Search for the cell housing the specified text and yield its [X, Y] center coordinate. 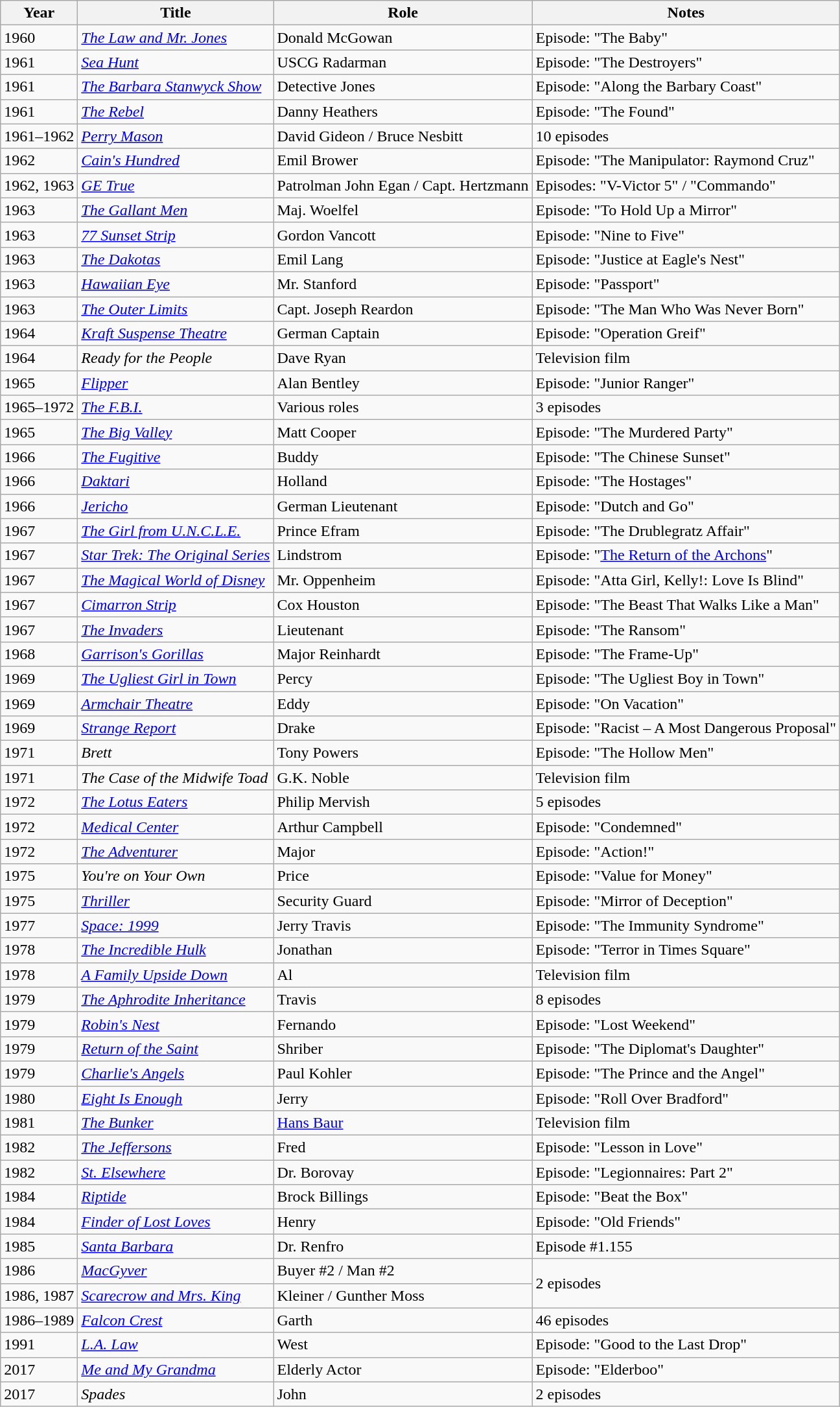
The Jeffersons [176, 1148]
John [403, 1394]
1968 [39, 654]
46 episodes [686, 1320]
West [403, 1345]
Scarecrow and Mrs. King [176, 1296]
Fernando [403, 1024]
The Girl from U.N.C.L.E. [176, 531]
Episode: "Nine to Five" [686, 235]
Episode: "The Baby" [686, 38]
Episode: "Good to the Last Drop" [686, 1345]
Prince Efram [403, 531]
USCG Radarman [403, 62]
Jericho [176, 506]
Patrolman John Egan / Capt. Hertzmann [403, 185]
Kraft Suspense Theatre [176, 334]
Episode: "Terror in Times Square" [686, 950]
Al [403, 975]
Arthur Campbell [403, 827]
Donald McGowan [403, 38]
German Captain [403, 334]
Hans Baur [403, 1123]
Major Reinhardt [403, 654]
Episode: "To Hold Up a Mirror" [686, 210]
Episode: "The Hostages" [686, 482]
David Gideon / Bruce Nesbitt [403, 136]
Episode: "The Ugliest Boy in Town" [686, 679]
Buyer #2 / Man #2 [403, 1271]
Episode: "The Found" [686, 111]
MacGyver [176, 1271]
Armchair Theatre [176, 703]
Episode: "Operation Greif" [686, 334]
Travis [403, 999]
77 Sunset Strip [176, 235]
Jonathan [403, 950]
Brock Billings [403, 1197]
The Barbara Stanwyck Show [176, 87]
The Outer Limits [176, 309]
Episode: "The Immunity Syndrome" [686, 925]
Mr. Stanford [403, 284]
The Rebel [176, 111]
Perry Mason [176, 136]
The Gallant Men [176, 210]
Maj. Woelfel [403, 210]
5 episodes [686, 802]
Episode: "Lost Weekend" [686, 1024]
Episode: "The Man Who Was Never Born" [686, 309]
1981 [39, 1123]
Jerry Travis [403, 925]
Episode: "Atta Girl, Kelly!: Love Is Blind" [686, 580]
Me and My Grandma [176, 1369]
Danny Heathers [403, 111]
Various roles [403, 408]
Percy [403, 679]
Thriller [176, 901]
Holland [403, 482]
Episode: "On Vacation" [686, 703]
Episode: "Along the Barbary Coast" [686, 87]
Cox Houston [403, 605]
Major [403, 852]
The F.B.I. [176, 408]
1980 [39, 1099]
Brett [176, 753]
Emil Lang [403, 259]
Elderly Actor [403, 1369]
Episode: "Action!" [686, 852]
Falcon Crest [176, 1320]
Sea Hunt [176, 62]
Episode: "The Murdered Party" [686, 432]
Hawaiian Eye [176, 284]
Year [39, 13]
Medical Center [176, 827]
Strange Report [176, 728]
Episode: "Roll Over Bradford" [686, 1099]
Episode: "Condemned" [686, 827]
Garrison's Gorillas [176, 654]
Dr. Renfro [403, 1246]
Mr. Oppenheim [403, 580]
Star Trek: The Original Series [176, 555]
Episode: "Old Friends" [686, 1222]
A Family Upside Down [176, 975]
The Invaders [176, 629]
Jerry [403, 1099]
Flipper [176, 383]
Episode: "Justice at Eagle's Nest" [686, 259]
St. Elsewhere [176, 1172]
Detective Jones [403, 87]
1991 [39, 1345]
Price [403, 876]
L.A. Law [176, 1345]
Episode: "The Manipulator: Raymond Cruz" [686, 161]
Finder of Lost Loves [176, 1222]
Episode: "Mirror of Deception" [686, 901]
Episode: "Elderboo" [686, 1369]
Drake [403, 728]
Eddy [403, 703]
1960 [39, 38]
Episode: "Racist – A Most Dangerous Proposal" [686, 728]
Santa Barbara [176, 1246]
Riptide [176, 1197]
1961–1962 [39, 136]
1986, 1987 [39, 1296]
Notes [686, 13]
1986 [39, 1271]
1985 [39, 1246]
Lieutenant [403, 629]
Space: 1999 [176, 925]
The Incredible Hulk [176, 950]
The Magical World of Disney [176, 580]
Tony Powers [403, 753]
Role [403, 13]
8 episodes [686, 999]
Paul Kohler [403, 1073]
Episode: "The Return of the Archons" [686, 555]
Episode: "The Destroyers" [686, 62]
Charlie's Angels [176, 1073]
Gordon Vancott [403, 235]
Episode: "The Prince and the Angel" [686, 1073]
1977 [39, 925]
1962 [39, 161]
The Big Valley [176, 432]
Episode: "The Ransom" [686, 629]
Eight Is Enough [176, 1099]
The Ugliest Girl in Town [176, 679]
Alan Bentley [403, 383]
Shriber [403, 1049]
Garth [403, 1320]
Capt. Joseph Reardon [403, 309]
Episode: "The Hollow Men" [686, 753]
GE True [176, 185]
Episode: "The Frame-Up" [686, 654]
3 episodes [686, 408]
G.K. Noble [403, 778]
Episode: "The Drublegratz Affair" [686, 531]
10 episodes [686, 136]
Episode: "Passport" [686, 284]
The Bunker [176, 1123]
The Aphrodite Inheritance [176, 999]
Fred [403, 1148]
Episode: "Dutch and Go" [686, 506]
Spades [176, 1394]
Episode: "The Chinese Sunset" [686, 457]
Episode: "Lesson in Love" [686, 1148]
Cain's Hundred [176, 161]
Kleiner / Gunther Moss [403, 1296]
The Case of the Midwife Toad [176, 778]
Episodes: "V-Victor 5" / "Commando" [686, 185]
Henry [403, 1222]
1986–1989 [39, 1320]
The Dakotas [176, 259]
Buddy [403, 457]
Ready for the People [176, 358]
The Law and Mr. Jones [176, 38]
Robin's Nest [176, 1024]
The Adventurer [176, 852]
1962, 1963 [39, 185]
Dr. Borovay [403, 1172]
Philip Mervish [403, 802]
You're on Your Own [176, 876]
Cimarron Strip [176, 605]
The Fugitive [176, 457]
Matt Cooper [403, 432]
1965–1972 [39, 408]
Episode: "Junior Ranger" [686, 383]
Daktari [176, 482]
Episode: "Legionnaires: Part 2" [686, 1172]
Episode: "Value for Money" [686, 876]
Episode: "The Beast That Walks Like a Man" [686, 605]
Dave Ryan [403, 358]
Episode #1.155 [686, 1246]
Lindstrom [403, 555]
Title [176, 13]
Episode: "The Diplomat's Daughter" [686, 1049]
Security Guard [403, 901]
Episode: "Beat the Box" [686, 1197]
The Lotus Eaters [176, 802]
Return of the Saint [176, 1049]
German Lieutenant [403, 506]
Emil Brower [403, 161]
